Pinpoint the cell where the given text exists, returning its [x, y] midpoint coordinate. 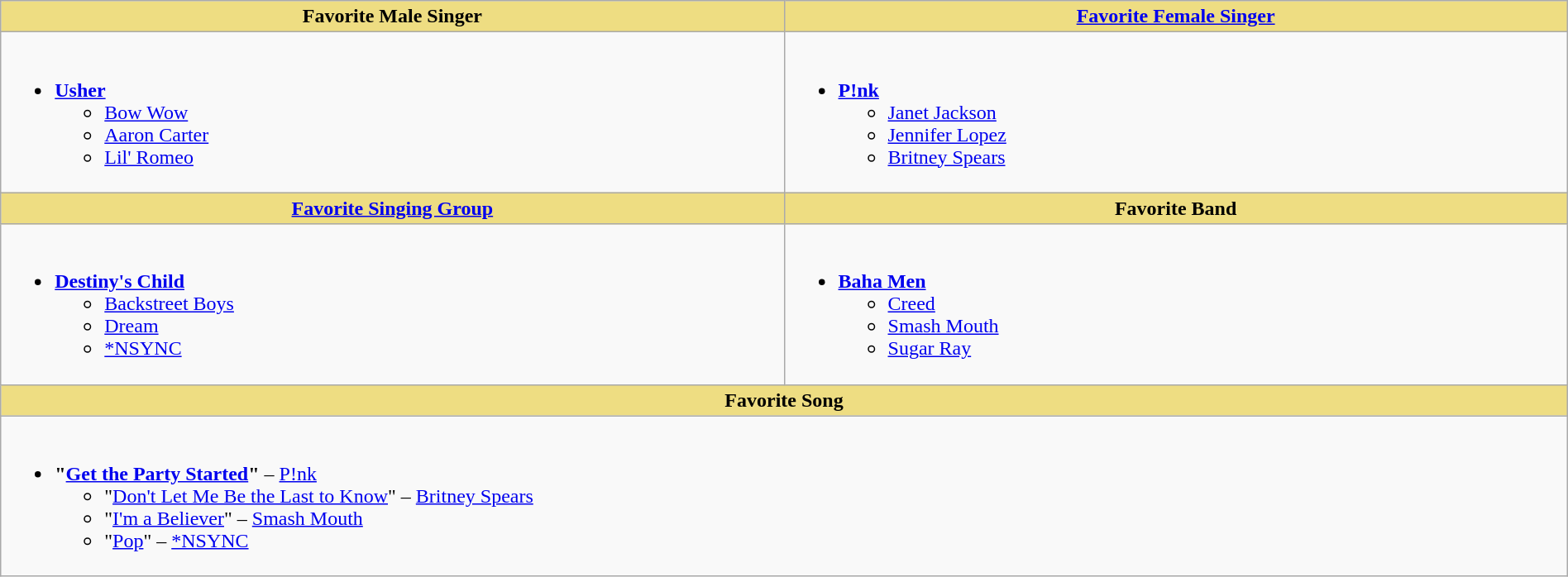
Favorite Female Singer [1176, 17]
Destiny's ChildBackstreet BoysDream*NSYNC [392, 304]
Favorite Song [784, 400]
Favorite Singing Group [392, 208]
"Get the Party Started" – P!nk"Don't Let Me Be the Last to Know" – Britney Spears"I'm a Believer" – Smash Mouth"Pop" – *NSYNC [784, 496]
P!nkJanet JacksonJennifer LopezBritney Spears [1176, 112]
Baha MenCreedSmash MouthSugar Ray [1176, 304]
UsherBow WowAaron CarterLil' Romeo [392, 112]
Favorite Male Singer [392, 17]
Favorite Band [1176, 208]
